Detect which cell encompasses the target text, then output its (X, Y) center coordinate. 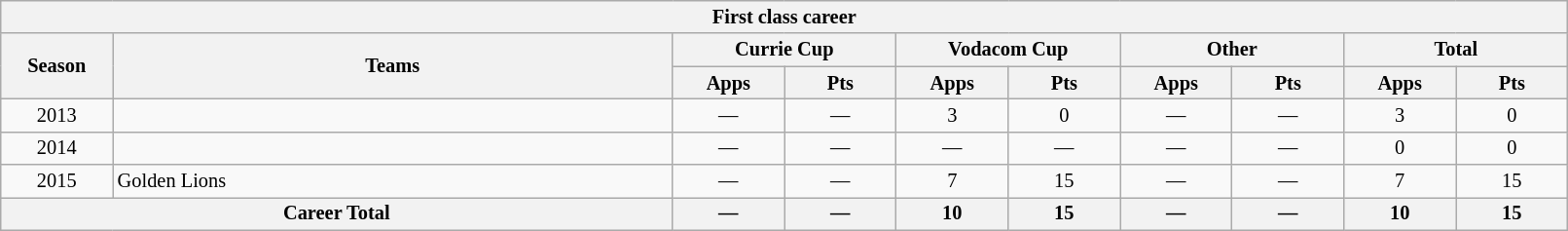
Season (56, 66)
Total (1456, 50)
2014 (56, 148)
Golden Lions (393, 181)
Currie Cup (784, 50)
First class career (784, 17)
2015 (56, 181)
Other (1232, 50)
Vodacom Cup (1008, 50)
Teams (393, 66)
2013 (56, 115)
Career Total (337, 213)
